Extract the (X, Y) coordinate from the center of the cell holding the provided text.  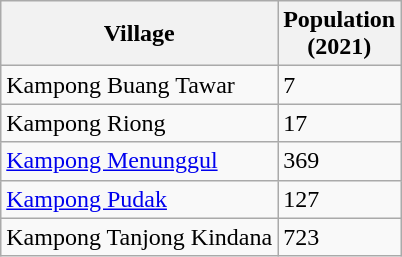
17 (340, 123)
369 (340, 161)
Kampong Buang Tawar (140, 85)
Kampong Pudak (140, 199)
Kampong Riong (140, 123)
7 (340, 85)
723 (340, 237)
Kampong Tanjong Kindana (140, 237)
Kampong Menunggul (140, 161)
Population(2021) (340, 34)
127 (340, 199)
Village (140, 34)
